Return the [X, Y] coordinate for the center point of the cell that contains the specified text.  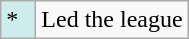
Led the league [112, 20]
* [18, 20]
